Output the (X, Y) coordinate of the center of the cell containing the given text.  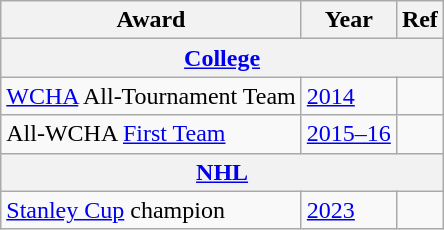
All-WCHA First Team (152, 134)
2014 (348, 96)
Year (348, 20)
Award (152, 20)
WCHA All-Tournament Team (152, 96)
Ref (420, 20)
NHL (222, 172)
2023 (348, 210)
2015–16 (348, 134)
Stanley Cup champion (152, 210)
College (222, 58)
